Return [x, y] of the center of cell containing provided text 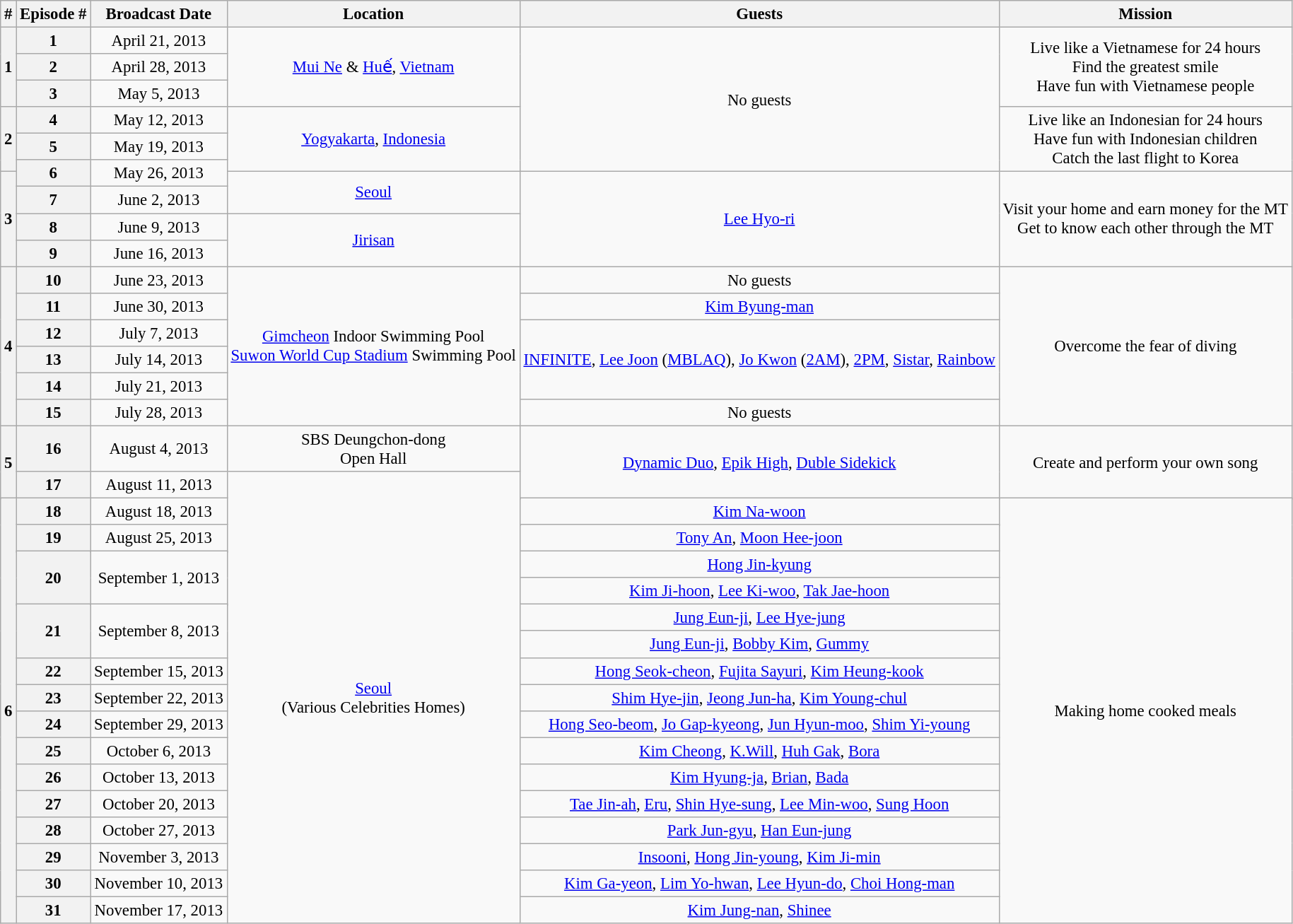
22 [54, 671]
September 8, 2013 [158, 631]
Live like an Indonesian for 24 hoursHave fun with Indonesian childrenCatch the last flight to Korea [1145, 139]
21 [54, 631]
August 4, 2013 [158, 448]
June 23, 2013 [158, 280]
28 [54, 831]
September 1, 2013 [158, 578]
Jung Eun-ji, Bobby Kim, Gummy [759, 645]
14 [54, 386]
Kim Ji-hoon, Lee Ki-woo, Tak Jae-hoon [759, 591]
Kim Hyung-ja, Brian, Bada [759, 778]
July 21, 2013 [158, 386]
August 11, 2013 [158, 485]
April 21, 2013 [158, 41]
23 [54, 698]
Kim Na-woon [759, 512]
May 12, 2013 [158, 120]
August 18, 2013 [158, 512]
29 [54, 857]
24 [54, 724]
Jung Eun-ji, Lee Hye-jung [759, 618]
Mui Ne & Huế, Vietnam [373, 68]
September 29, 2013 [158, 724]
Overcome the fear of diving [1145, 346]
Hong Jin-kyung [759, 565]
Location [373, 14]
20 [54, 578]
November 17, 2013 [158, 911]
Kim Cheong, K.Will, Huh Gak, Bora [759, 751]
Making home cooked meals [1145, 711]
June 30, 2013 [158, 306]
27 [54, 804]
12 [54, 333]
Lee Hyo-ri [759, 219]
Park Jun-gyu, Han Eun-jung [759, 831]
November 3, 2013 [158, 857]
October 20, 2013 [158, 804]
25 [54, 751]
July 14, 2013 [158, 360]
Visit your home and earn money for the MTGet to know each other through the MT [1145, 219]
7 [54, 200]
October 27, 2013 [158, 831]
Jirisan [373, 240]
June 16, 2013 [158, 253]
May 19, 2013 [158, 147]
Guests [759, 14]
INFINITE, Lee Joon (MBLAQ), Jo Kwon (2AM), 2PM, Sistar, Rainbow [759, 359]
15 [54, 413]
June 9, 2013 [158, 227]
Kim Byung-man [759, 306]
Gimcheon Indoor Swimming PoolSuwon World Cup Stadium Swimming Pool [373, 346]
May 5, 2013 [158, 94]
Tony An, Moon Hee-joon [759, 538]
April 28, 2013 [158, 67]
October 13, 2013 [158, 778]
Episode # [54, 14]
June 2, 2013 [158, 200]
Yogyakarta, Indonesia [373, 139]
November 10, 2013 [158, 884]
SBS Deungchon-dong Open Hall [373, 448]
July 7, 2013 [158, 333]
Broadcast Date [158, 14]
18 [54, 512]
10 [54, 280]
Kim Jung-nan, Shinee [759, 911]
Dynamic Duo, Epik High, Duble Sidekick [759, 462]
Mission [1145, 14]
May 26, 2013 [158, 173]
Live like a Vietnamese for 24 hoursFind the greatest smileHave fun with Vietnamese people [1145, 68]
Kim Ga-yeon, Lim Yo-hwan, Lee Hyun-do, Choi Hong-man [759, 884]
30 [54, 884]
September 22, 2013 [158, 698]
July 28, 2013 [158, 413]
19 [54, 538]
11 [54, 306]
17 [54, 485]
26 [54, 778]
13 [54, 360]
Shim Hye-jin, Jeong Jun-ha, Kim Young-chul [759, 698]
September 15, 2013 [158, 671]
Hong Seo-beom, Jo Gap-kyeong, Jun Hyun-moo, Shim Yi-young [759, 724]
Seoul [373, 192]
31 [54, 911]
August 25, 2013 [158, 538]
Create and perform your own song [1145, 462]
Tae Jin-ah, Eru, Shin Hye-sung, Lee Min-woo, Sung Hoon [759, 804]
Hong Seok-cheon, Fujita Sayuri, Kim Heung-kook [759, 671]
October 6, 2013 [158, 751]
16 [54, 448]
Insooni, Hong Jin-young, Kim Ji-min [759, 857]
# [8, 14]
Seoul(Various Celebrities Homes) [373, 697]
9 [54, 253]
8 [54, 227]
